Extract the (x, y) coordinate from the center of the cell holding the provided text.  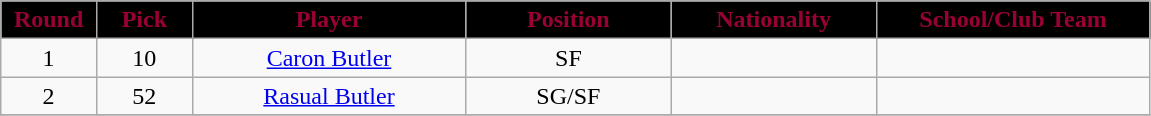
Position (568, 20)
1 (49, 58)
Round (49, 20)
Pick (144, 20)
School/Club Team (1013, 20)
SF (568, 58)
Caron Butler (329, 58)
SG/SF (568, 96)
Player (329, 20)
10 (144, 58)
52 (144, 96)
Nationality (774, 20)
2 (49, 96)
Rasual Butler (329, 96)
